Pinpoint the cell where the given text exists, returning its (X, Y) midpoint coordinate. 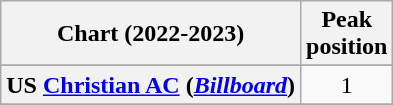
Chart (2022-2023) (151, 34)
Peak position (347, 34)
US Christian AC (Billboard) (151, 85)
1 (347, 85)
